Output the [x, y] coordinate of the center of the cell containing the given text.  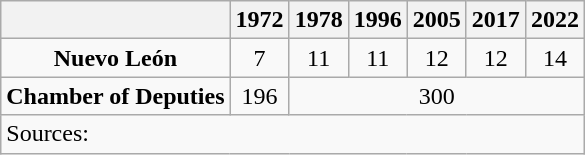
1978 [318, 20]
14 [554, 58]
1972 [260, 20]
2017 [496, 20]
196 [260, 96]
1996 [378, 20]
2005 [436, 20]
300 [436, 96]
Sources: [293, 134]
Chamber of Deputies [116, 96]
2022 [554, 20]
7 [260, 58]
Nuevo León [116, 58]
